Return [X, Y] of the center of cell containing provided text 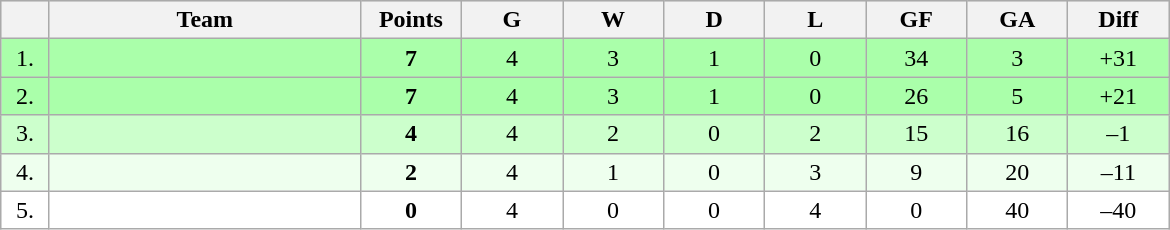
L [816, 20]
Points [410, 20]
W [612, 20]
4. [26, 172]
–40 [1118, 210]
–1 [1118, 134]
G [512, 20]
+21 [1118, 96]
Team [204, 20]
D [714, 20]
5. [26, 210]
26 [916, 96]
+31 [1118, 58]
5 [1018, 96]
20 [1018, 172]
–11 [1118, 172]
3. [26, 134]
1. [26, 58]
16 [1018, 134]
9 [916, 172]
GA [1018, 20]
GF [916, 20]
15 [916, 134]
Diff [1118, 20]
34 [916, 58]
40 [1018, 210]
2. [26, 96]
